From the cell containing the given text, extract its center point as (x, y) coordinate. 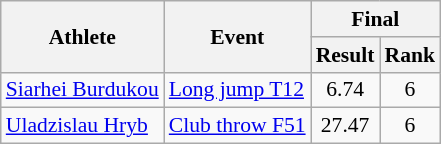
Athlete (82, 36)
Event (238, 36)
27.47 (346, 126)
Club throw F51 (238, 126)
Uladzislau Hryb (82, 126)
6.74 (346, 90)
Siarhei Burdukou (82, 90)
Final (376, 19)
Result (346, 55)
Rank (410, 55)
Long jump T12 (238, 90)
